Detect which cell encompasses the target text, then output its [X, Y] center coordinate. 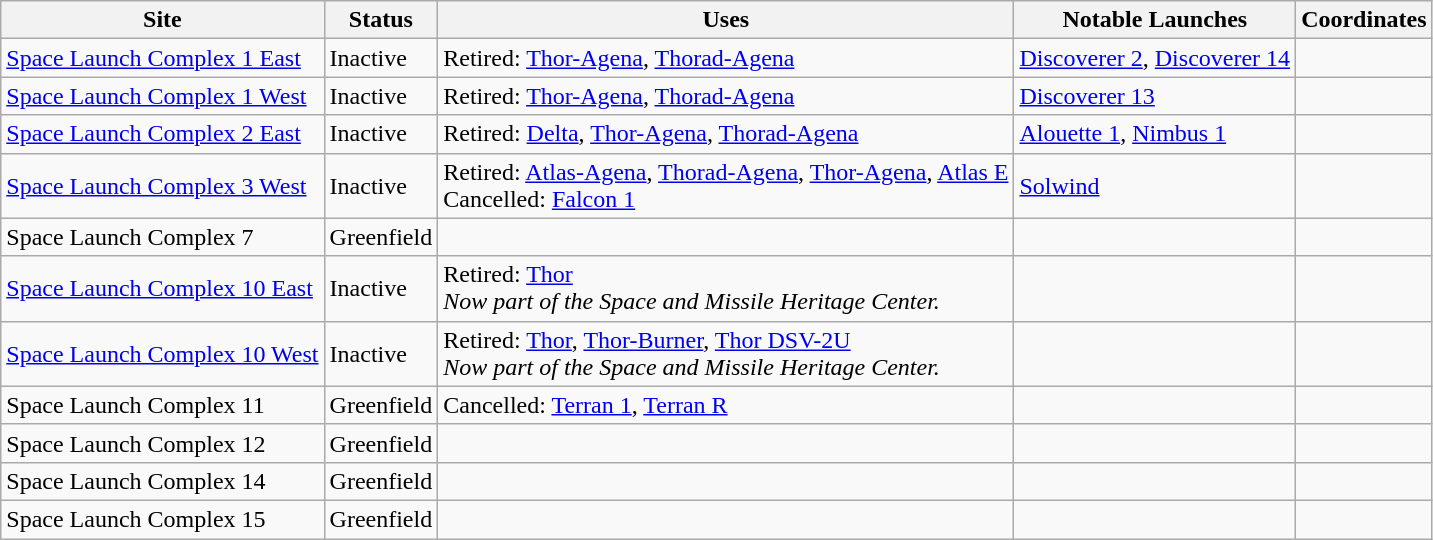
Cancelled: Terran 1, Terran R [726, 405]
Space Launch Complex 15 [162, 519]
Space Launch Complex 1 East [162, 58]
Space Launch Complex 3 West [162, 186]
Space Launch Complex 2 East [162, 134]
Space Launch Complex 10 West [162, 354]
Retired: Thor, Thor-Burner, Thor DSV-2UNow part of the Space and Missile Heritage Center. [726, 354]
Space Launch Complex 11 [162, 405]
Space Launch Complex 1 West [162, 96]
Alouette 1, Nimbus 1 [1155, 134]
Space Launch Complex 10 East [162, 288]
Space Launch Complex 14 [162, 481]
Status [381, 20]
Space Launch Complex 7 [162, 237]
Notable Launches [1155, 20]
Coordinates [1364, 20]
Retired: Delta, Thor-Agena, Thorad-Agena [726, 134]
Discoverer 2, Discoverer 14 [1155, 58]
Retired: Atlas-Agena, Thorad-Agena, Thor-Agena, Atlas ECancelled: Falcon 1 [726, 186]
Space Launch Complex 12 [162, 443]
Site [162, 20]
Solwind [1155, 186]
Uses [726, 20]
Retired: ThorNow part of the Space and Missile Heritage Center. [726, 288]
Discoverer 13 [1155, 96]
